For the text-containing cell, return its midpoint in (X, Y) coordinate format. 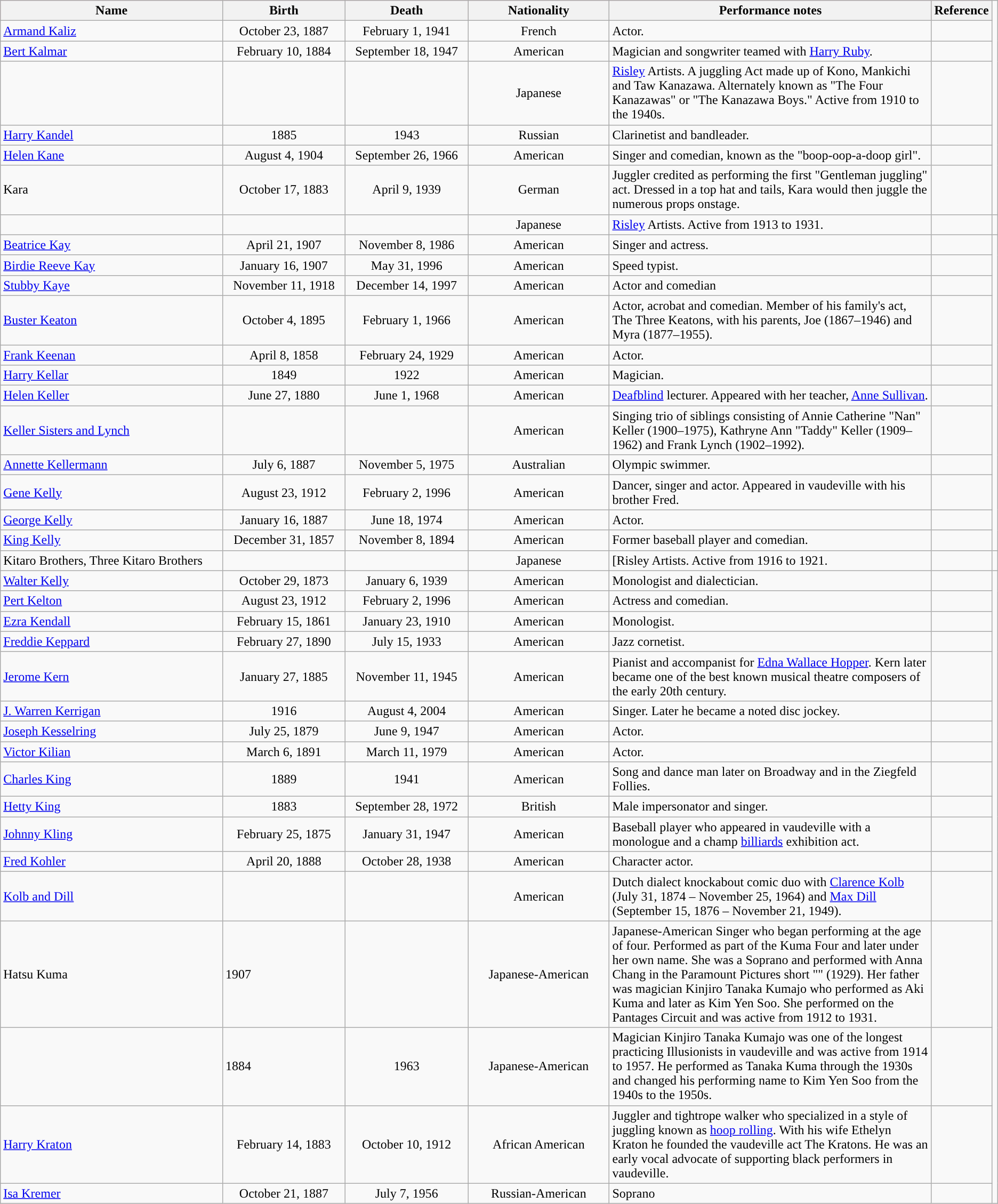
Russian-American (538, 1193)
April 21, 1907 (284, 245)
March 6, 1891 (284, 751)
Actor, acrobat and comedian. Member of his family's act, The Three Keatons, with his parents, Joe (1867–1946) and Myra (1877–1955). (770, 320)
Monologist. (770, 621)
January 23, 1910 (407, 621)
1907 (284, 974)
March 11, 1979 (407, 751)
Dutch dialect knockabout comic duo with Clarence Kolb (July 31, 1874 – November 25, 1964) and Max Dill (September 15, 1876 – November 21, 1949). (770, 896)
Isa Kremer (112, 1193)
Kolb and Dill (112, 896)
April 20, 1888 (284, 862)
Birth (284, 11)
Jerome Kern (112, 676)
Freddie Keppard (112, 641)
Clarinetist and bandleader. (770, 135)
November 8, 1894 (407, 540)
July 7, 1956 (407, 1193)
Helen Keller (112, 396)
1885 (284, 135)
Frank Keenan (112, 355)
African American (538, 1144)
Performance notes (770, 11)
Hatsu Kuma (112, 974)
1883 (284, 807)
February 15, 1861 (284, 621)
October 29, 1873 (284, 581)
Nationality (538, 11)
Charles King (112, 780)
Deafblind lecturer. Appeared with her teacher, Anne Sullivan. (770, 396)
October 28, 1938 (407, 862)
June 27, 1880 (284, 396)
Kara (112, 190)
February 27, 1890 (284, 641)
German (538, 190)
August 4, 1904 (284, 155)
Pert Kelton (112, 601)
Ezra Kendall (112, 621)
1943 (407, 135)
April 8, 1858 (284, 355)
Magician and songwriter teamed with Harry Ruby. (770, 51)
August 4, 2004 (407, 711)
Annette Kellermann (112, 465)
Baseball player who appeared in vaudeville with a monologue and a champ billiards exhibition act. (770, 834)
Soprano (770, 1193)
Risley Artists. Active from 1913 to 1931. (770, 224)
October 4, 1895 (284, 320)
November 11, 1918 (284, 285)
J. Warren Kerrigan (112, 711)
Jazz cornetist. (770, 641)
Bert Kalmar (112, 51)
1963 (407, 1066)
British (538, 807)
February 1, 1966 (407, 320)
1889 (284, 780)
October 17, 1883 (284, 190)
June 1, 1968 (407, 396)
French (538, 31)
October 23, 1887 (284, 31)
Dancer, singer and actor. Appeared in vaudeville with his brother Fred. (770, 493)
June 18, 1974 (407, 520)
Song and dance man later on Broadway and in the Ziegfeld Follies. (770, 780)
Hetty King (112, 807)
Australian (538, 465)
November 5, 1975 (407, 465)
1922 (407, 375)
Fred Kohler (112, 862)
October 21, 1887 (284, 1193)
Keller Sisters and Lynch (112, 430)
Monologist and dialectician. (770, 581)
June 9, 1947 (407, 731)
Olympic swimmer. (770, 465)
November 8, 1986 (407, 245)
Actress and comedian. (770, 601)
February 24, 1929 (407, 355)
1884 (284, 1066)
September 26, 1966 (407, 155)
April 9, 1939 (407, 190)
Pianist and accompanist for Edna Wallace Hopper. Kern later became one of the best known musical theatre composers of the early 20th century. (770, 676)
November 11, 1945 (407, 676)
1941 (407, 780)
Actor and comedian (770, 285)
September 18, 1947 (407, 51)
Walter Kelly (112, 581)
[Risley Artists. Active from 1916 to 1921. (770, 560)
George Kelly (112, 520)
Victor Kilian (112, 751)
Singer. Later he became a noted disc jockey. (770, 711)
Singer and comedian, known as the "boop-oop-a-doop girl". (770, 155)
Male impersonator and singer. (770, 807)
September 28, 1972 (407, 807)
December 31, 1857 (284, 540)
October 10, 1912 (407, 1144)
January 16, 1907 (284, 265)
January 6, 1939 (407, 581)
Harry Kandel (112, 135)
Johnny Kling (112, 834)
Buster Keaton (112, 320)
1916 (284, 711)
January 31, 1947 (407, 834)
Singer and actress. (770, 245)
Harry Kraton (112, 1144)
Birdie Reeve Kay (112, 265)
Russian (538, 135)
Character actor. (770, 862)
January 27, 1885 (284, 676)
Stubby Kaye (112, 285)
July 6, 1887 (284, 465)
July 15, 1933 (407, 641)
February 25, 1875 (284, 834)
July 25, 1879 (284, 731)
Kitaro Brothers, Three Kitaro Brothers (112, 560)
Helen Kane (112, 155)
Joseph Kesselring (112, 731)
January 16, 1887 (284, 520)
1849 (284, 375)
Harry Kellar (112, 375)
February 14, 1883 (284, 1144)
Beatrice Kay (112, 245)
Armand Kaliz (112, 31)
Former baseball player and comedian. (770, 540)
May 31, 1996 (407, 265)
Gene Kelly (112, 493)
December 14, 1997 (407, 285)
Speed typist. (770, 265)
February 1, 1941 (407, 31)
King Kelly (112, 540)
Name (112, 11)
Magician. (770, 375)
February 10, 1884 (284, 51)
Death (407, 11)
Singing trio of siblings consisting of Annie Catherine "Nan" Keller (1900–1975), Kathryne Ann "Taddy" Keller (1909–1962) and Frank Lynch (1902–1992). (770, 430)
Juggler credited as performing the first "Gentleman juggling" act. Dressed in a top hat and tails, Kara would then juggle the numerous props onstage. (770, 190)
Reference (962, 11)
